Identify which cell holds the provided text, then report its [x, y] central coordinate. 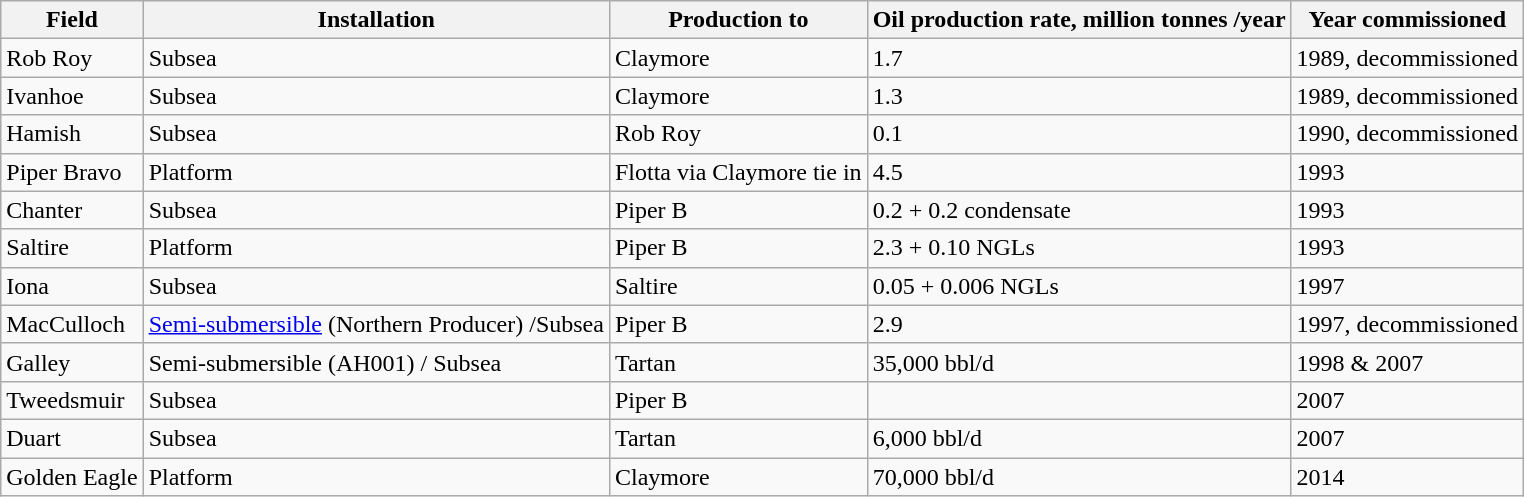
MacCulloch [72, 324]
1.7 [1079, 58]
1997 [1407, 286]
0.05 + 0.006 NGLs [1079, 286]
1.3 [1079, 96]
Oil production rate, million tonnes /year [1079, 20]
Tweedsmuir [72, 400]
35,000 bbl/d [1079, 362]
1990, decommissioned [1407, 134]
Flotta via Claymore tie in [738, 172]
0.1 [1079, 134]
0.2 + 0.2 condensate [1079, 210]
Ivanhoe [72, 96]
Semi-submersible (AH001) / Subsea [376, 362]
Iona [72, 286]
Piper Bravo [72, 172]
2.3 + 0.10 NGLs [1079, 248]
1998 & 2007 [1407, 362]
1997, decommissioned [1407, 324]
Duart [72, 438]
Field [72, 20]
4.5 [1079, 172]
2.9 [1079, 324]
70,000 bbl/d [1079, 477]
Chanter [72, 210]
Installation [376, 20]
Golden Eagle [72, 477]
6,000 bbl/d [1079, 438]
2014 [1407, 477]
Production to [738, 20]
Year commissioned [1407, 20]
Semi-submersible (Northern Producer) /Subsea [376, 324]
Galley [72, 362]
Hamish [72, 134]
